Provide the (x, y) coordinate of the cell's center where the given text is located.  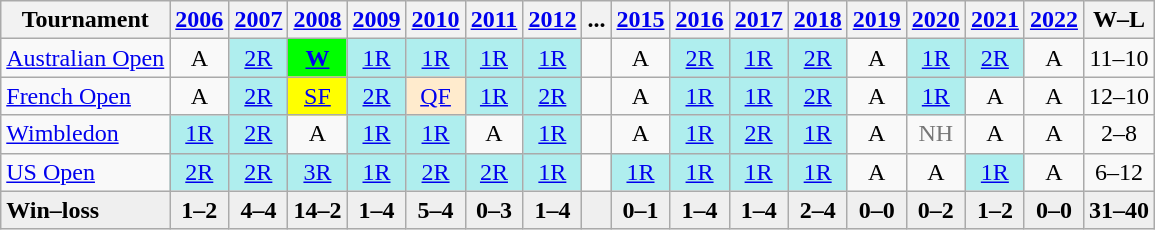
6–12 (1118, 172)
14–2 (318, 210)
2009 (376, 20)
Win–loss (86, 210)
2010 (436, 20)
... (596, 20)
Australian Open (86, 58)
W–L (1118, 20)
2017 (758, 20)
W (318, 58)
5–4 (436, 210)
4–4 (258, 210)
2011 (494, 20)
2015 (640, 20)
2021 (994, 20)
Wimbledon (86, 134)
2020 (936, 20)
2019 (876, 20)
2–4 (818, 210)
Tournament (86, 20)
2022 (1054, 20)
12–10 (1118, 96)
2–8 (1118, 134)
2018 (818, 20)
NH (936, 134)
QF (436, 96)
0–3 (494, 210)
3R (318, 172)
31–40 (1118, 210)
11–10 (1118, 58)
0–1 (640, 210)
SF (318, 96)
US Open (86, 172)
2016 (700, 20)
French Open (86, 96)
2012 (552, 20)
0–2 (936, 210)
2007 (258, 20)
2008 (318, 20)
2006 (200, 20)
